Output the (X, Y) coordinate of the center of the cell containing the given text.  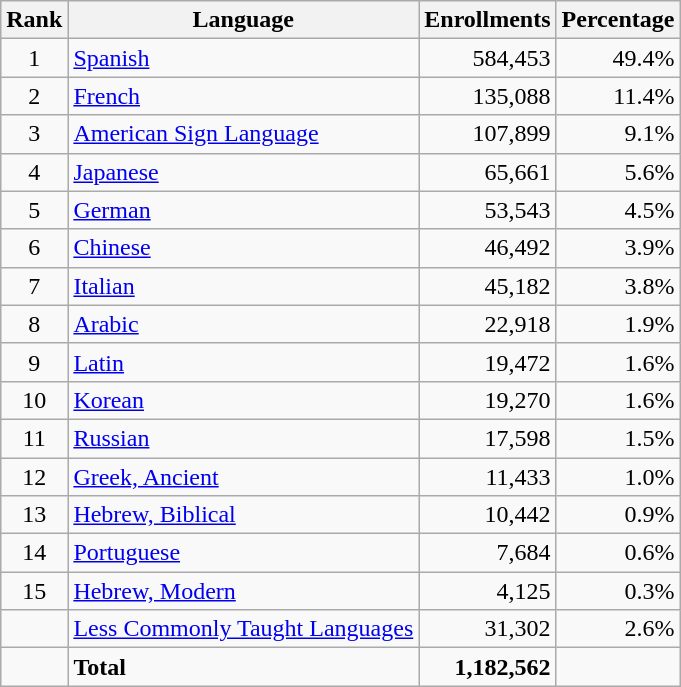
American Sign Language (244, 134)
0.9% (618, 515)
Rank (34, 20)
7 (34, 286)
2 (34, 96)
3.8% (618, 286)
7,684 (488, 553)
135,088 (488, 96)
1.0% (618, 477)
Hebrew, Biblical (244, 515)
3 (34, 134)
German (244, 210)
22,918 (488, 324)
1 (34, 58)
5 (34, 210)
Total (244, 667)
13 (34, 515)
11 (34, 438)
10,442 (488, 515)
Hebrew, Modern (244, 591)
Latin (244, 362)
Portuguese (244, 553)
Percentage (618, 20)
Japanese (244, 172)
1,182,562 (488, 667)
5.6% (618, 172)
46,492 (488, 248)
45,182 (488, 286)
Less Commonly Taught Languages (244, 629)
6 (34, 248)
2.6% (618, 629)
4 (34, 172)
Russian (244, 438)
1.5% (618, 438)
14 (34, 553)
French (244, 96)
Arabic (244, 324)
17,598 (488, 438)
Korean (244, 400)
0.6% (618, 553)
19,270 (488, 400)
11.4% (618, 96)
4.5% (618, 210)
9.1% (618, 134)
8 (34, 324)
Greek, Ancient (244, 477)
1.9% (618, 324)
4,125 (488, 591)
15 (34, 591)
584,453 (488, 58)
19,472 (488, 362)
Language (244, 20)
9 (34, 362)
12 (34, 477)
0.3% (618, 591)
65,661 (488, 172)
Enrollments (488, 20)
3.9% (618, 248)
49.4% (618, 58)
31,302 (488, 629)
107,899 (488, 134)
10 (34, 400)
11,433 (488, 477)
Chinese (244, 248)
53,543 (488, 210)
Spanish (244, 58)
Italian (244, 286)
